Identify which cell holds the provided text, then report its [X, Y] central coordinate. 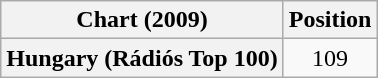
Hungary (Rádiós Top 100) [142, 58]
Chart (2009) [142, 20]
Position [330, 20]
109 [330, 58]
